Detect which cell encompasses the target text, then output its [x, y] center coordinate. 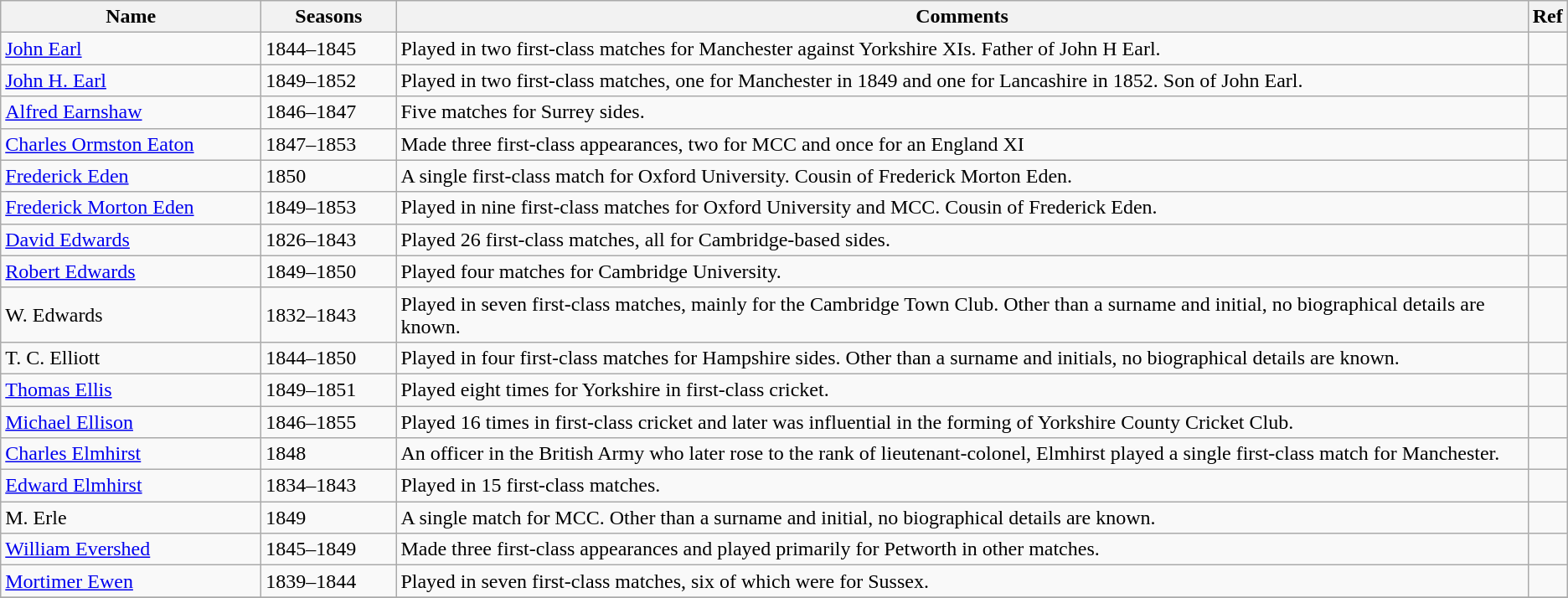
Charles Elmhirst [131, 454]
Played in two first-class matches for Manchester against Yorkshire XIs. Father of John H Earl. [962, 49]
Robert Edwards [131, 271]
Played 26 first-class matches, all for Cambridge-based sides. [962, 240]
Played in four first-class matches for Hampshire sides. Other than a surname and initials, no biographical details are known. [962, 358]
Mortimer Ewen [131, 581]
Played four matches for Cambridge University. [962, 271]
Michael Ellison [131, 421]
1850 [328, 176]
1844–1845 [328, 49]
W. Edwards [131, 315]
William Evershed [131, 549]
1848 [328, 454]
Ref [1548, 17]
Played in 15 first-class matches. [962, 486]
1832–1843 [328, 315]
Frederick Morton Eden [131, 208]
Played in nine first-class matches for Oxford University and MCC. Cousin of Frederick Eden. [962, 208]
Alfred Earnshaw [131, 112]
1849–1853 [328, 208]
1846–1847 [328, 112]
Played in two first-class matches, one for Manchester in 1849 and one for Lancashire in 1852. Son of John Earl. [962, 80]
Charles Ormston Eaton [131, 144]
Frederick Eden [131, 176]
Played eight times for Yorkshire in first-class cricket. [962, 389]
Thomas Ellis [131, 389]
Played in seven first-class matches, six of which were for Sussex. [962, 581]
M. Erle [131, 518]
1849 [328, 518]
Played in seven first-class matches, mainly for the Cambridge Town Club. Other than a surname and initial, no biographical details are known. [962, 315]
David Edwards [131, 240]
1847–1853 [328, 144]
An officer in the British Army who later rose to the rank of lieutenant-colonel, Elmhirst played a single first-class match for Manchester. [962, 454]
Name [131, 17]
T. C. Elliott [131, 358]
Played 16 times in first-class cricket and later was influential in the forming of Yorkshire County Cricket Club. [962, 421]
1849–1852 [328, 80]
Comments [962, 17]
1839–1844 [328, 581]
Five matches for Surrey sides. [962, 112]
1834–1843 [328, 486]
1845–1849 [328, 549]
John Earl [131, 49]
Made three first-class appearances, two for MCC and once for an England XI [962, 144]
1849–1850 [328, 271]
1849–1851 [328, 389]
A single first-class match for Oxford University. Cousin of Frederick Morton Eden. [962, 176]
Edward Elmhirst [131, 486]
Made three first-class appearances and played primarily for Petworth in other matches. [962, 549]
John H. Earl [131, 80]
1826–1843 [328, 240]
A single match for MCC. Other than a surname and initial, no biographical details are known. [962, 518]
1846–1855 [328, 421]
Seasons [328, 17]
1844–1850 [328, 358]
